Capture the cell that displays the provided text and extract its (x, y) central coordinate. 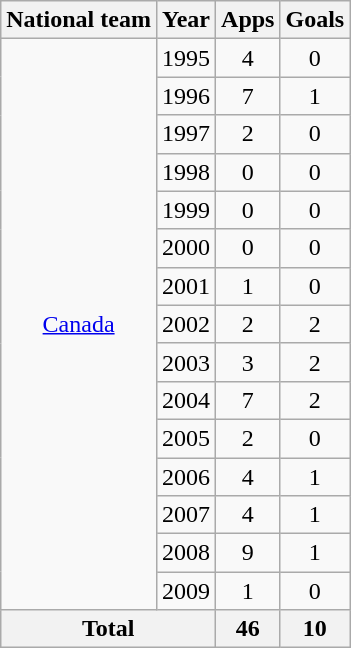
National team (79, 20)
Apps (248, 20)
2003 (186, 362)
9 (248, 553)
3 (248, 362)
1995 (186, 58)
Total (108, 629)
2007 (186, 515)
Canada (79, 324)
1997 (186, 134)
2008 (186, 553)
2004 (186, 400)
2009 (186, 591)
2001 (186, 286)
46 (248, 629)
1998 (186, 172)
1996 (186, 96)
Year (186, 20)
2000 (186, 248)
1999 (186, 210)
2005 (186, 438)
Goals (315, 20)
2002 (186, 324)
10 (315, 629)
2006 (186, 477)
